Search for the cell housing the specified text and yield its (X, Y) center coordinate. 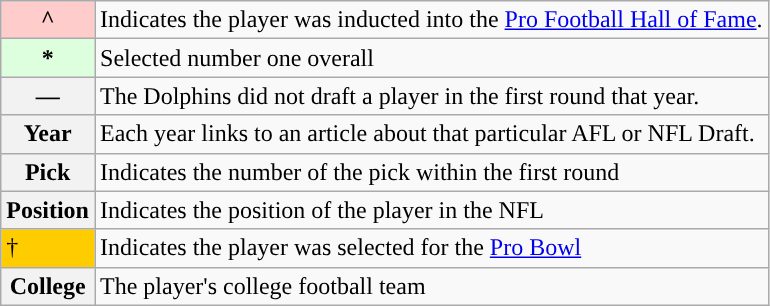
Selected number one overall (431, 58)
Pick (48, 172)
Each year links to an article about that particular AFL or NFL Draft. (431, 134)
† (48, 248)
The player's college football team (431, 286)
Year (48, 134)
Indicates the player was selected for the Pro Bowl (431, 248)
— (48, 96)
College (48, 286)
^ (48, 20)
The Dolphins did not draft a player in the first round that year. (431, 96)
Indicates the number of the pick within the first round (431, 172)
Position (48, 210)
Indicates the position of the player in the NFL (431, 210)
Indicates the player was inducted into the Pro Football Hall of Fame. (431, 20)
* (48, 58)
